Determine the (x, y) coordinate at the center of the cell enclosing the given text.  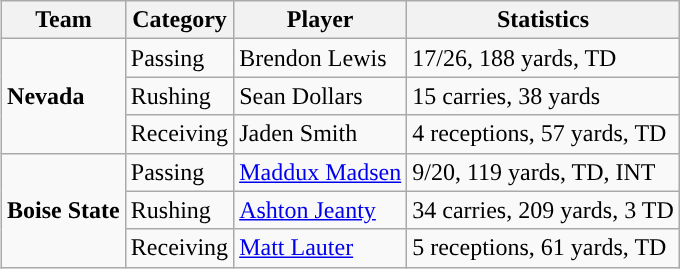
Team (64, 20)
Maddux Madsen (320, 172)
Player (320, 20)
Category (179, 20)
34 carries, 209 yards, 3 TD (544, 210)
Sean Dollars (320, 96)
4 receptions, 57 yards, TD (544, 134)
Brendon Lewis (320, 58)
Statistics (544, 20)
17/26, 188 yards, TD (544, 58)
15 carries, 38 yards (544, 96)
Matt Lauter (320, 248)
5 receptions, 61 yards, TD (544, 248)
Nevada (64, 96)
Jaden Smith (320, 134)
Boise State (64, 210)
Ashton Jeanty (320, 210)
9/20, 119 yards, TD, INT (544, 172)
